Capture the cell that displays the provided text and extract its [X, Y] central coordinate. 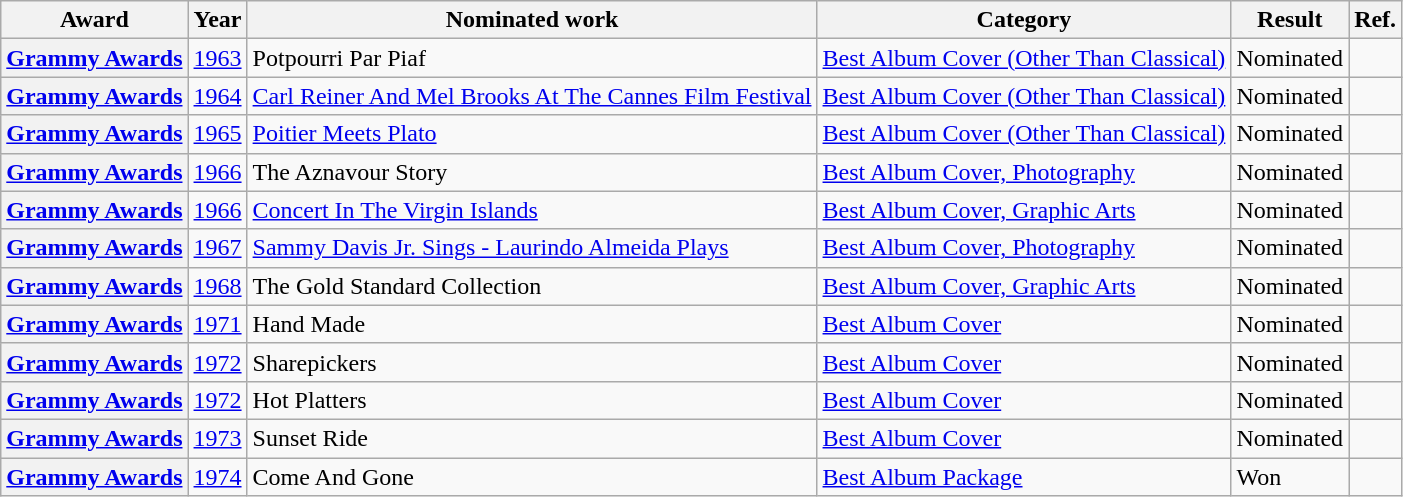
Sunset Ride [532, 438]
Year [218, 20]
1971 [218, 324]
1967 [218, 248]
Sammy Davis Jr. Sings - Laurindo Almeida Plays [532, 248]
Best Album Package [1024, 477]
Carl Reiner And Mel Brooks At The Cannes Film Festival [532, 96]
1963 [218, 58]
The Aznavour Story [532, 172]
The Gold Standard Collection [532, 286]
1974 [218, 477]
Hot Platters [532, 400]
Won [1290, 477]
1973 [218, 438]
Come And Gone [532, 477]
Nominated work [532, 20]
Concert In The Virgin Islands [532, 210]
Result [1290, 20]
Ref. [1376, 20]
1965 [218, 134]
Sharepickers [532, 362]
1968 [218, 286]
Potpourri Par Piaf [532, 58]
1964 [218, 96]
Award [94, 20]
Category [1024, 20]
Poitier Meets Plato [532, 134]
Hand Made [532, 324]
